Locate the cell with the specified text and output its (x, y) center coordinate. 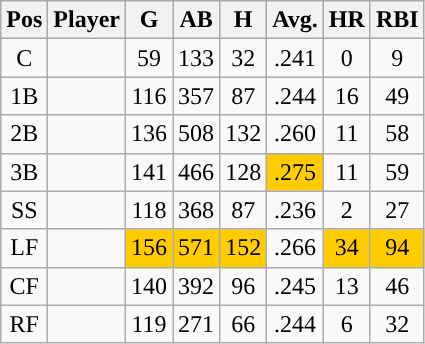
357 (196, 96)
58 (397, 134)
RF (24, 324)
C (24, 58)
152 (244, 248)
CF (24, 286)
.245 (296, 286)
.236 (296, 210)
.260 (296, 134)
27 (397, 210)
94 (397, 248)
3B (24, 172)
132 (244, 134)
1B (24, 96)
9 (397, 58)
46 (397, 286)
392 (196, 286)
6 (346, 324)
368 (196, 210)
AB (196, 20)
141 (150, 172)
119 (150, 324)
140 (150, 286)
.241 (296, 58)
RBI (397, 20)
.275 (296, 172)
13 (346, 286)
133 (196, 58)
SS (24, 210)
136 (150, 134)
HR (346, 20)
571 (196, 248)
96 (244, 286)
156 (150, 248)
271 (196, 324)
.266 (296, 248)
G (150, 20)
Avg. (296, 20)
128 (244, 172)
66 (244, 324)
LF (24, 248)
Pos (24, 20)
H (244, 20)
49 (397, 96)
16 (346, 96)
2B (24, 134)
0 (346, 58)
116 (150, 96)
Player (87, 20)
2 (346, 210)
466 (196, 172)
508 (196, 134)
118 (150, 210)
34 (346, 248)
